Find where the given text appears and provide that cell's center as (X, Y) coordinate. 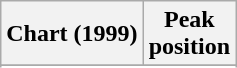
Chart (1999) (72, 34)
Peakposition (189, 34)
